Find where the given text appears and provide that cell's center as (X, Y) coordinate. 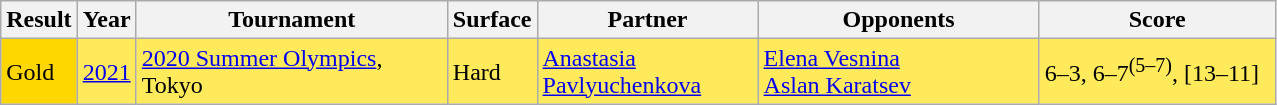
Opponents (898, 20)
2020 Summer Olympics, Tokyo (292, 72)
Anastasia Pavlyuchenkova (648, 72)
Hard (492, 72)
Score (1157, 20)
2021 (106, 72)
Partner (648, 20)
Result (39, 20)
Elena Vesnina Aslan Karatsev (898, 72)
Surface (492, 20)
Tournament (292, 20)
Year (106, 20)
Gold (39, 72)
6–3, 6–7(5–7), [13–11] (1157, 72)
